Search for the cell housing the specified text and yield its (X, Y) center coordinate. 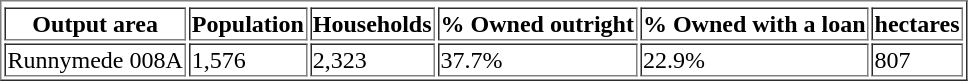
% Owned outright (538, 24)
hectares (918, 24)
Output area (94, 24)
% Owned with a loan (754, 24)
Population (248, 24)
22.9% (754, 60)
2,323 (372, 60)
37.7% (538, 60)
1,576 (248, 60)
807 (918, 60)
Runnymede 008A (94, 60)
Households (372, 24)
